Locate the cell with the specified text and output its [x, y] center coordinate. 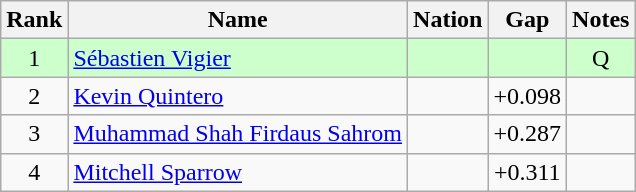
3 [34, 134]
Sébastien Vigier [238, 58]
Kevin Quintero [238, 96]
Rank [34, 20]
Notes [601, 20]
+0.311 [528, 172]
1 [34, 58]
Nation [448, 20]
2 [34, 96]
4 [34, 172]
+0.098 [528, 96]
Q [601, 58]
Name [238, 20]
Muhammad Shah Firdaus Sahrom [238, 134]
Mitchell Sparrow [238, 172]
Gap [528, 20]
+0.287 [528, 134]
